Detect which cell encompasses the target text, then output its [x, y] center coordinate. 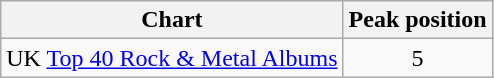
5 [418, 58]
Chart [172, 20]
Peak position [418, 20]
UK Top 40 Rock & Metal Albums [172, 58]
